Extract the [x, y] coordinate from the center of the cell holding the provided text.  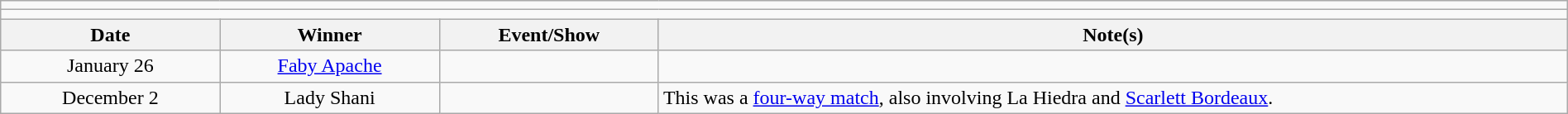
December 2 [111, 97]
Lady Shani [329, 97]
Date [111, 35]
Winner [329, 35]
This was a four-way match, also involving La Hiedra and Scarlett Bordeaux. [1113, 97]
Note(s) [1113, 35]
Faby Apache [329, 66]
Event/Show [549, 35]
January 26 [111, 66]
